Pinpoint the cell where the given text exists, returning its [x, y] midpoint coordinate. 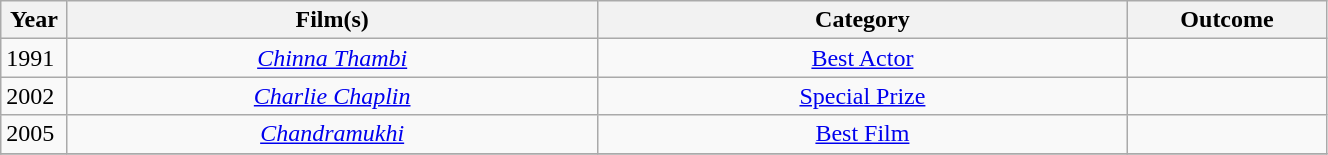
1991 [34, 58]
Chandramukhi [332, 134]
Category [862, 20]
Film(s) [332, 20]
Best Film [862, 134]
Year [34, 20]
Outcome [1228, 20]
Charlie Chaplin [332, 96]
Chinna Thambi [332, 58]
2005 [34, 134]
Special Prize [862, 96]
2002 [34, 96]
Best Actor [862, 58]
